Return the (X, Y) coordinate for the center point of the cell that contains the specified text.  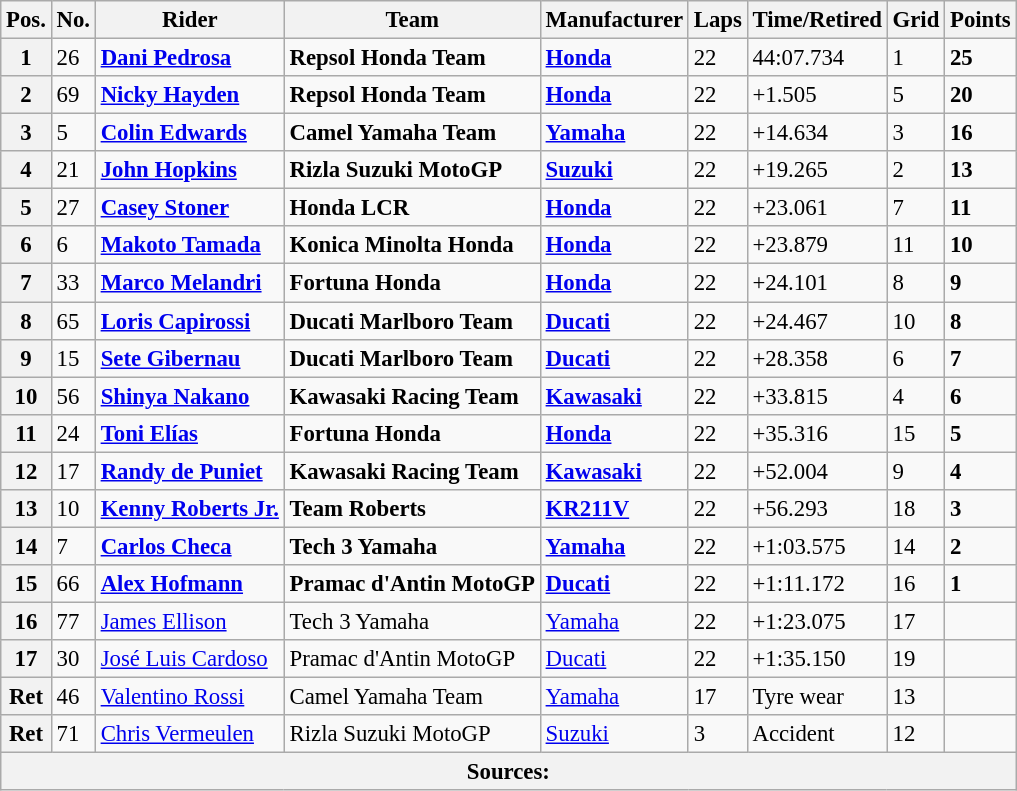
+1:23.075 (817, 621)
+1.505 (817, 95)
27 (73, 208)
44:07.734 (817, 58)
+1:03.575 (817, 546)
+33.815 (817, 396)
John Hopkins (190, 170)
24 (73, 433)
+1:11.172 (817, 584)
Team Roberts (412, 509)
+24.467 (817, 321)
+14.634 (817, 133)
33 (73, 283)
66 (73, 584)
Pos. (26, 20)
25 (980, 58)
Konica Minolta Honda (412, 245)
Alex Hofmann (190, 584)
Sete Gibernau (190, 358)
+35.316 (817, 433)
James Ellison (190, 621)
19 (916, 659)
Toni Elías (190, 433)
+19.265 (817, 170)
Team (412, 20)
56 (73, 396)
69 (73, 95)
Sources: (508, 772)
Shinya Nakano (190, 396)
Kenny Roberts Jr. (190, 509)
+1:35.150 (817, 659)
Manufacturer (614, 20)
+23.879 (817, 245)
José Luis Cardoso (190, 659)
30 (73, 659)
Grid (916, 20)
Valentino Rossi (190, 697)
Nicky Hayden (190, 95)
26 (73, 58)
+24.101 (817, 283)
Rider (190, 20)
20 (980, 95)
18 (916, 509)
Chris Vermeulen (190, 734)
+52.004 (817, 471)
71 (73, 734)
Loris Capirossi (190, 321)
Points (980, 20)
65 (73, 321)
No. (73, 20)
Laps (718, 20)
77 (73, 621)
Honda LCR (412, 208)
KR211V (614, 509)
Makoto Tamada (190, 245)
Casey Stoner (190, 208)
+23.061 (817, 208)
Carlos Checa (190, 546)
+56.293 (817, 509)
Accident (817, 734)
+28.358 (817, 358)
Randy de Puniet (190, 471)
Dani Pedrosa (190, 58)
Tyre wear (817, 697)
46 (73, 697)
Colin Edwards (190, 133)
Marco Melandri (190, 283)
Time/Retired (817, 20)
21 (73, 170)
